Detect which cell encompasses the target text, then output its [X, Y] center coordinate. 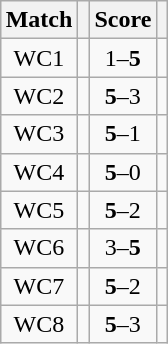
5–1 [123, 134]
Score [123, 20]
WC2 [39, 96]
Match [39, 20]
WC5 [39, 210]
1–5 [123, 58]
WC7 [39, 286]
WC6 [39, 248]
WC4 [39, 172]
5–0 [123, 172]
3–5 [123, 248]
WC1 [39, 58]
WC8 [39, 324]
WC3 [39, 134]
